Determine the [X, Y] coordinate at the center of the cell enclosing the given text.  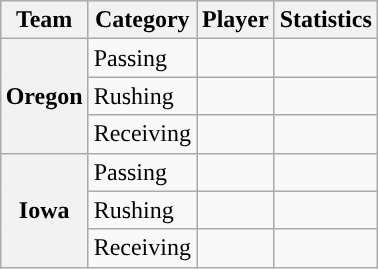
Team [44, 20]
Player [235, 20]
Category [142, 20]
Oregon [44, 96]
Iowa [44, 210]
Statistics [326, 20]
